Detect which cell encompasses the target text, then output its (x, y) center coordinate. 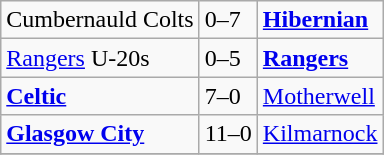
Cumbernauld Colts (100, 20)
Hibernian (320, 20)
7–0 (228, 96)
Glasgow City (100, 134)
Rangers (320, 58)
0–7 (228, 20)
0–5 (228, 58)
Motherwell (320, 96)
Celtic (100, 96)
Rangers U-20s (100, 58)
11–0 (228, 134)
Kilmarnock (320, 134)
